Find where the given text appears and provide that cell's center as (x, y) coordinate. 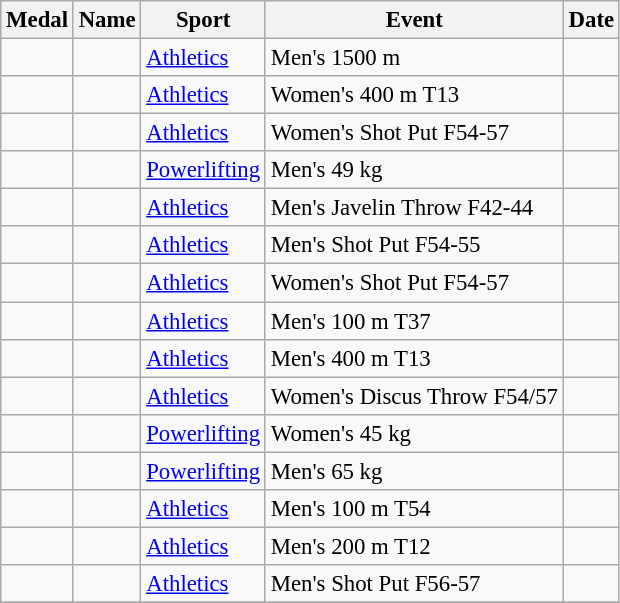
Date (591, 20)
Women's 45 kg (414, 433)
Men's Shot Put F56-57 (414, 584)
Men's 400 m T13 (414, 358)
Men's 1500 m (414, 58)
Medal (38, 20)
Name (107, 20)
Women's 400 m T13 (414, 95)
Men's 49 kg (414, 170)
Men's Javelin Throw F42-44 (414, 208)
Men's Shot Put F54-55 (414, 245)
Event (414, 20)
Men's 100 m T54 (414, 509)
Men's 65 kg (414, 471)
Women's Discus Throw F54/57 (414, 396)
Sport (203, 20)
Men's 200 m T12 (414, 546)
Men's 100 m T37 (414, 321)
